Pinpoint the cell where the given text exists, returning its (X, Y) midpoint coordinate. 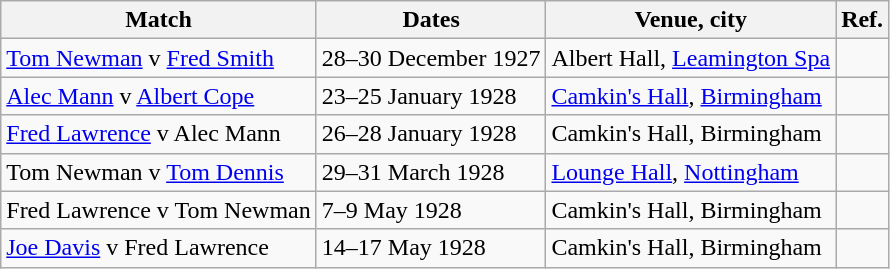
23–25 January 1928 (431, 96)
Tom Newman v Fred Smith (159, 58)
29–31 March 1928 (431, 172)
Alec Mann v Albert Cope (159, 96)
7–9 May 1928 (431, 210)
26–28 January 1928 (431, 134)
Lounge Hall, Nottingham (691, 172)
Fred Lawrence v Tom Newman (159, 210)
Match (159, 20)
Fred Lawrence v Alec Mann (159, 134)
Venue, city (691, 20)
Tom Newman v Tom Dennis (159, 172)
Dates (431, 20)
14–17 May 1928 (431, 248)
Joe Davis v Fred Lawrence (159, 248)
Albert Hall, Leamington Spa (691, 58)
Ref. (862, 20)
28–30 December 1927 (431, 58)
